Pinpoint the cell where the given text exists, returning its (X, Y) midpoint coordinate. 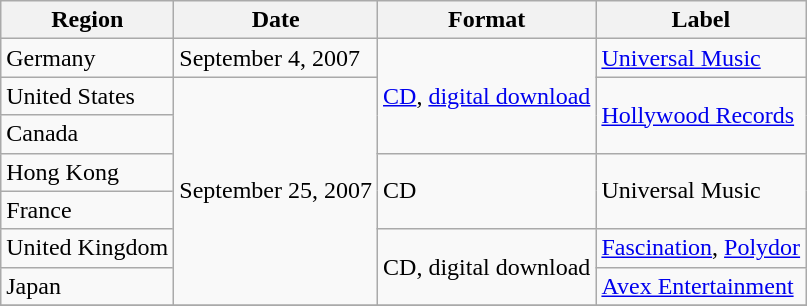
Label (701, 20)
CD (487, 191)
Hong Kong (88, 172)
France (88, 210)
Canada (88, 134)
Date (276, 20)
Hollywood Records (701, 115)
Region (88, 20)
Format (487, 20)
Avex Entertainment (701, 286)
Japan (88, 286)
United Kingdom (88, 248)
September 4, 2007 (276, 58)
Germany (88, 58)
Fascination, Polydor (701, 248)
September 25, 2007 (276, 191)
United States (88, 96)
